Provide the (x, y) coordinate of the cell's center where the given text is located.  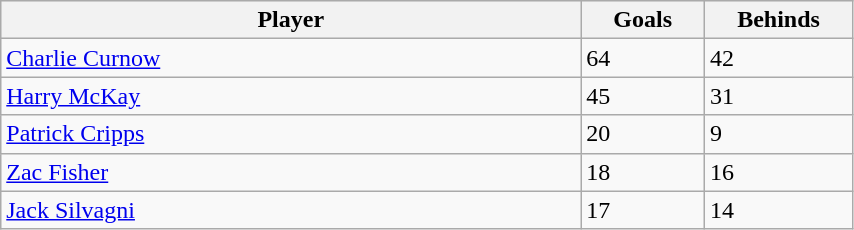
17 (643, 210)
20 (643, 134)
16 (779, 172)
Zac Fisher (291, 172)
42 (779, 58)
Charlie Curnow (291, 58)
18 (643, 172)
45 (643, 96)
Goals (643, 20)
Behinds (779, 20)
9 (779, 134)
14 (779, 210)
Player (291, 20)
Patrick Cripps (291, 134)
64 (643, 58)
Harry McKay (291, 96)
Jack Silvagni (291, 210)
31 (779, 96)
